For the text-containing cell, return its midpoint in (X, Y) coordinate format. 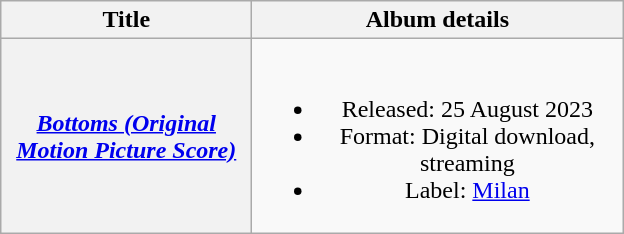
Album details (438, 20)
Title (126, 20)
Released: 25 August 2023Format: Digital download, streamingLabel: Milan (438, 136)
Bottoms (Original Motion Picture Score) (126, 136)
